For the text-containing cell, return its midpoint in (x, y) coordinate format. 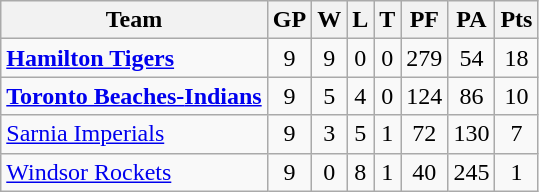
Toronto Beaches-Indians (134, 96)
54 (472, 58)
124 (424, 96)
86 (472, 96)
Sarnia Imperials (134, 134)
T (388, 20)
3 (330, 134)
7 (516, 134)
72 (424, 134)
L (360, 20)
Hamilton Tigers (134, 58)
GP (289, 20)
4 (360, 96)
W (330, 20)
40 (424, 172)
130 (472, 134)
18 (516, 58)
PF (424, 20)
8 (360, 172)
Windsor Rockets (134, 172)
279 (424, 58)
10 (516, 96)
Team (134, 20)
245 (472, 172)
PA (472, 20)
Pts (516, 20)
